Output the (x, y) coordinate of the center of the cell containing the given text.  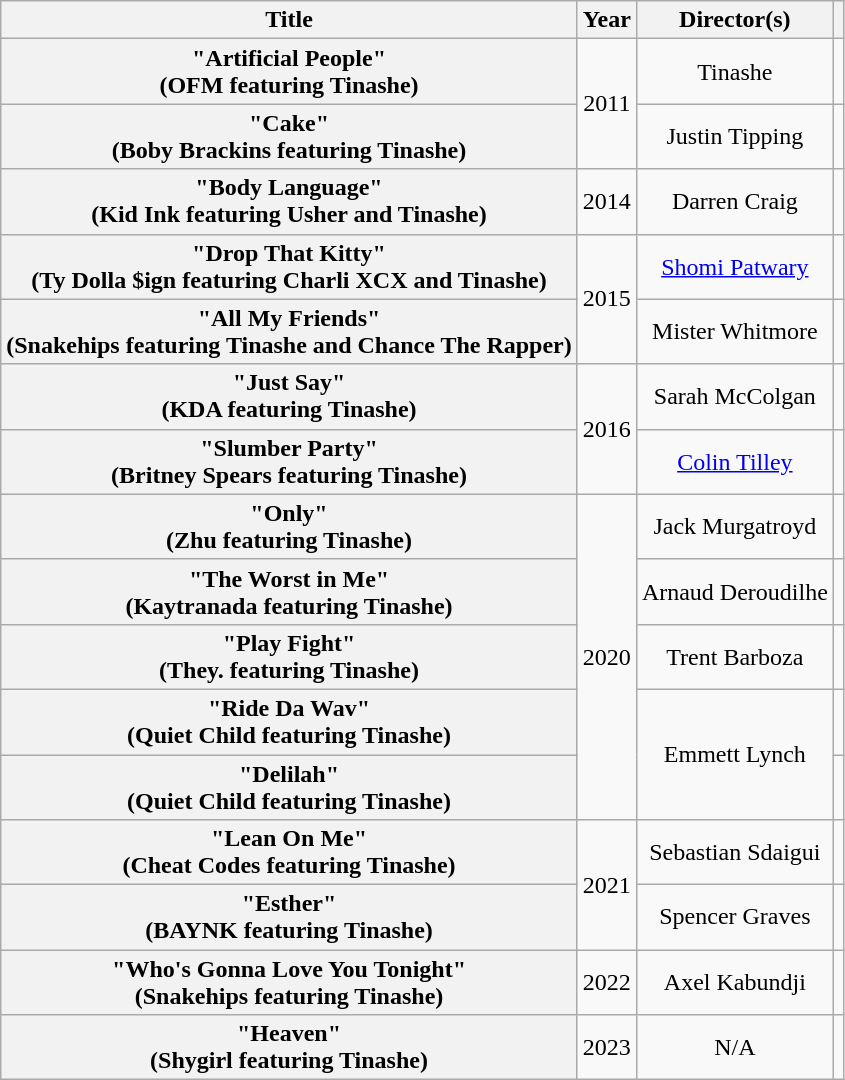
"Cake"(Boby Brackins featuring Tinashe) (290, 136)
Spencer Graves (734, 918)
Trent Barboza (734, 656)
"Lean On Me"(Cheat Codes featuring Tinashe) (290, 852)
Colin Tilley (734, 462)
Director(s) (734, 20)
2022 (606, 982)
"All My Friends"(Snakehips featuring Tinashe and Chance The Rapper) (290, 332)
2014 (606, 202)
"Body Language"(Kid Ink featuring Usher and Tinashe) (290, 202)
"Esther"(BAYNK featuring Tinashe) (290, 918)
2020 (606, 656)
Jack Murgatroyd (734, 526)
Sebastian Sdaigui (734, 852)
2015 (606, 299)
Shomi Patwary (734, 266)
"Just Say"(KDA featuring Tinashe) (290, 396)
"Play Fight"(They. featuring Tinashe) (290, 656)
2016 (606, 429)
2011 (606, 104)
"Drop That Kitty"(Ty Dolla $ign featuring Charli XCX and Tinashe) (290, 266)
"Artificial People"(OFM featuring Tinashe) (290, 72)
"Heaven"(Shygirl featuring Tinashe) (290, 1048)
N/A (734, 1048)
Axel Kabundji (734, 982)
Mister Whitmore (734, 332)
Justin Tipping (734, 136)
2023 (606, 1048)
Emmett Lynch (734, 754)
"The Worst in Me"(Kaytranada featuring Tinashe) (290, 592)
2021 (606, 885)
Sarah McColgan (734, 396)
"Slumber Party"(Britney Spears featuring Tinashe) (290, 462)
"Only"(Zhu featuring Tinashe) (290, 526)
"Delilah"(Quiet Child featuring Tinashe) (290, 786)
Tinashe (734, 72)
"Ride Da Wav"(Quiet Child featuring Tinashe) (290, 722)
Darren Craig (734, 202)
Title (290, 20)
"Who's Gonna Love You Tonight"(Snakehips featuring Tinashe) (290, 982)
Arnaud Deroudilhe (734, 592)
Year (606, 20)
